Return the [x, y] coordinate for the center point of the cell that contains the specified text.  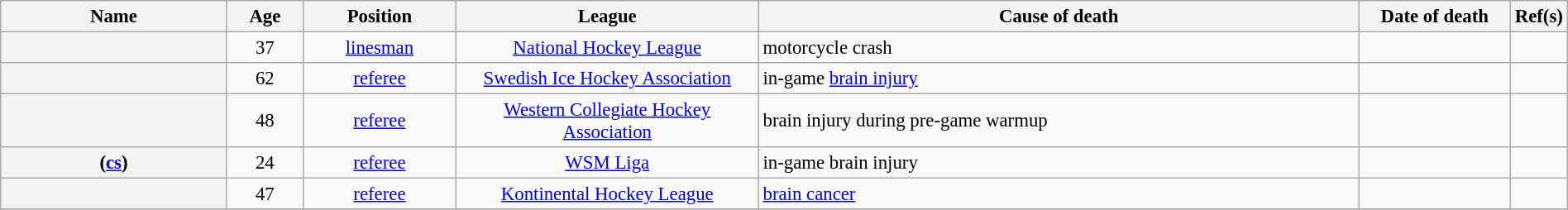
Position [380, 17]
Ref(s) [1538, 17]
brain cancer [1059, 194]
62 [265, 79]
brain injury during pre-game warmup [1059, 121]
Swedish Ice Hockey Association [607, 79]
37 [265, 48]
League [607, 17]
48 [265, 121]
linesman [380, 48]
WSM Liga [607, 163]
24 [265, 163]
Name [114, 17]
Western Collegiate Hockey Association [607, 121]
Cause of death [1059, 17]
(cs) [114, 163]
Kontinental Hockey League [607, 194]
47 [265, 194]
motorcycle crash [1059, 48]
Date of death [1434, 17]
Age [265, 17]
National Hockey League [607, 48]
